Determine the (x, y) coordinate at the center of the cell enclosing the given text.  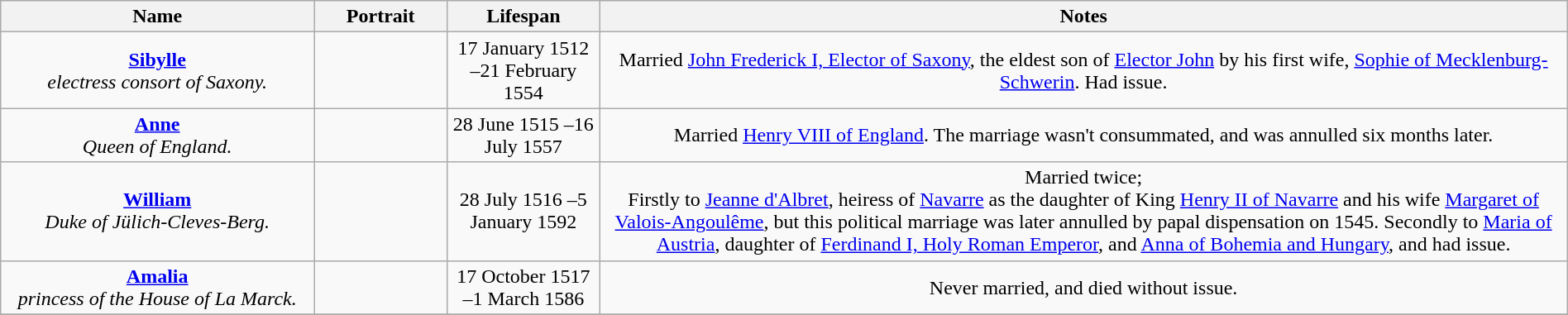
Amalia princess of the House of La Marck. (157, 288)
Lifespan (523, 17)
Name (157, 17)
Notes (1083, 17)
Anne Queen of England. (157, 136)
Married Henry VIII of England. The marriage wasn't consummated, and was annulled six months later. (1083, 136)
Sibylle electress consort of Saxony. (157, 70)
Portrait (380, 17)
Married John Frederick I, Elector of Saxony, the eldest son of Elector John by his first wife, Sophie of Mecklenburg-Schwerin. Had issue. (1083, 70)
Never married, and died without issue. (1083, 288)
William Duke of Jülich-Cleves-Berg. (157, 212)
17 October 1517 –1 March 1586 (523, 288)
28 July 1516 –5 January 1592 (523, 212)
17 January 1512 –21 February 1554 (523, 70)
28 June 1515 –16 July 1557 (523, 136)
